Find where the given text appears and provide that cell's center as [x, y] coordinate. 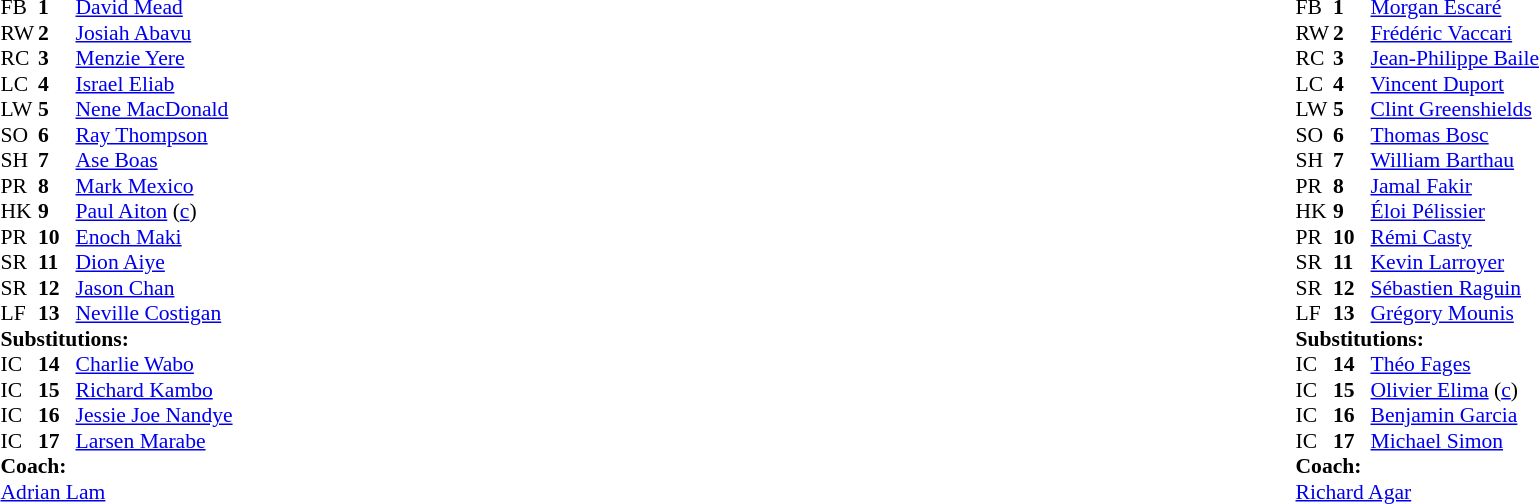
Josiah Abavu [154, 33]
Olivier Elima (c) [1455, 390]
Larsen Marabe [154, 441]
Charlie Wabo [154, 365]
Dion Aiye [154, 263]
Frédéric Vaccari [1455, 33]
Éloi Pélissier [1455, 211]
Jean-Philippe Baile [1455, 59]
William Barthau [1455, 161]
Michael Simon [1455, 441]
Thomas Bosc [1455, 135]
Grégory Mounis [1455, 313]
Paul Aiton (c) [154, 211]
Rémi Casty [1455, 237]
Théo Fages [1455, 365]
Benjamin Garcia [1455, 415]
Enoch Maki [154, 237]
Vincent Duport [1455, 84]
Nene MacDonald [154, 109]
Sébastien Raguin [1455, 288]
Jessie Joe Nandye [154, 415]
Kevin Larroyer [1455, 263]
Menzie Yere [154, 59]
Ray Thompson [154, 135]
Mark Mexico [154, 186]
Jamal Fakir [1455, 186]
Ase Boas [154, 161]
Clint Greenshields [1455, 109]
Richard Kambo [154, 390]
Neville Costigan [154, 313]
Israel Eliab [154, 84]
Jason Chan [154, 288]
